Identify which cell holds the provided text, then report its (x, y) central coordinate. 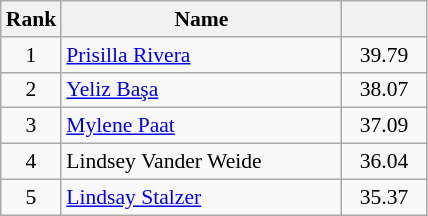
35.37 (384, 197)
Prisilla Rivera (201, 55)
1 (32, 55)
Lindsay Stalzer (201, 197)
37.09 (384, 126)
38.07 (384, 90)
Lindsey Vander Weide (201, 162)
36.04 (384, 162)
2 (32, 90)
Mylene Paat (201, 126)
Name (201, 19)
39.79 (384, 55)
3 (32, 126)
Rank (32, 19)
Yeliz Başa (201, 90)
5 (32, 197)
4 (32, 162)
